Identify which cell holds the provided text, then report its (X, Y) central coordinate. 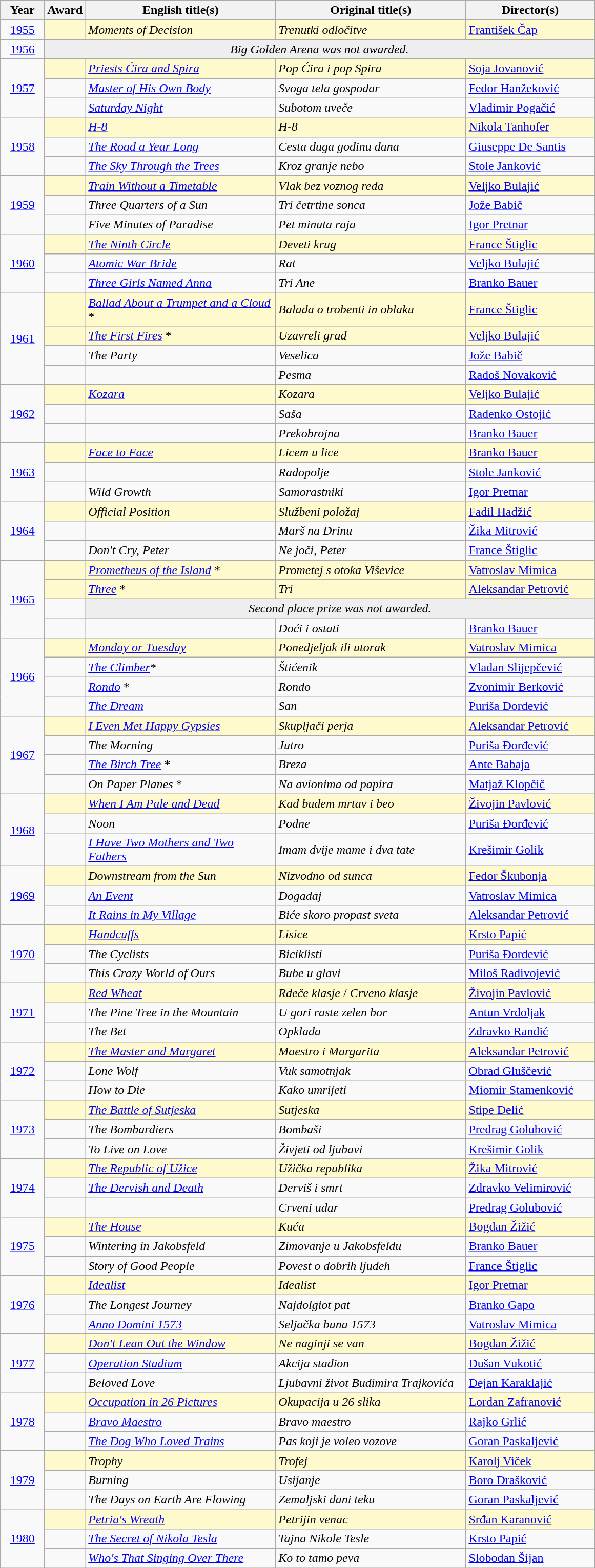
Prometheus of the Island * (180, 570)
Five Minutes of Paradise (180, 224)
1969 (23, 895)
The Birch Tree * (180, 765)
I Even Met Happy Gypsies (180, 726)
The Bet (180, 1032)
Don't Lean Out the Window (180, 1344)
Breza (371, 765)
Jutro (371, 745)
Crveni udar (371, 1207)
Ponedjeljak ili utorak (371, 648)
Slobodan Šijan (530, 1558)
Trofej (371, 1460)
Imam dvije mame i dva tate (371, 849)
Okupacija u 26 slika (371, 1402)
1957 (23, 88)
Užička republika (371, 1168)
Trenutki odločitve (371, 30)
Vlak bez voznog reda (371, 185)
Cesta duga godinu dana (371, 146)
Kroz granje nebo (371, 166)
The Climber* (180, 667)
Ne naginji se van (371, 1344)
Balada o trobenti in oblaku (371, 309)
Dejan Karaklajić (530, 1383)
The Dream (180, 706)
Branko Gapo (530, 1305)
1959 (23, 205)
The Cyclists (180, 954)
Svoga tela gospodar (371, 88)
U gori raste zelen bor (371, 1012)
Pas koji je voleo vozove (371, 1441)
Rdeče klasje / Crveno klasje (371, 993)
On Paper Planes * (180, 784)
Radoš Novaković (530, 375)
The Dervish and Death (180, 1188)
Uzavreli grad (371, 336)
1965 (23, 599)
Second place prize was not awarded. (340, 609)
Službeni položaj (371, 511)
Bube u glavi (371, 973)
1960 (23, 264)
1971 (23, 1012)
Deveti krug (371, 244)
Lone Wolf (180, 1071)
Živjeti od ljubavi (371, 1149)
Director(s) (530, 10)
1968 (23, 830)
Ne joči, Peter (371, 550)
Burning (180, 1480)
The Battle of Sutjeska (180, 1110)
Vladan Slijepčević (530, 667)
Year (23, 10)
Pop Ćira i pop Spira (371, 69)
1963 (23, 472)
Saša (371, 414)
Stipe Delić (530, 1110)
The Days on Earth Are Flowing (180, 1499)
Kako umrijeti (371, 1090)
Noon (180, 823)
Tri (371, 589)
Zemaljski dani teku (371, 1499)
Lisice (371, 935)
Pesma (371, 375)
Beloved Love (180, 1383)
1962 (23, 414)
Zimovanje u Jakobsfeldu (371, 1246)
Bravo maestro (371, 1422)
Pet minuta raja (371, 224)
The Sky Through the Trees (180, 166)
Događaj (371, 896)
The Party (180, 355)
Zdravko Randić (530, 1032)
Kuća (371, 1227)
Vladimir Pogačić (530, 108)
Three Girls Named Anna (180, 283)
1958 (23, 146)
Handcuffs (180, 935)
This Crazy World of Ours (180, 973)
Nizvodno od sunca (371, 876)
Official Position (180, 511)
1979 (23, 1480)
Opklada (371, 1032)
1970 (23, 954)
Priests Ćira and Spira (180, 69)
The Dog Who Loved Trains (180, 1441)
Three * (180, 589)
Story of Good People (180, 1266)
The First Fires * (180, 336)
Karolj Viček (530, 1460)
Srđan Karanović (530, 1519)
Bombaši (371, 1129)
Ljubavni život Budimira Trajkovića (371, 1383)
1967 (23, 755)
Wild Growth (180, 492)
Na avionima od papira (371, 784)
Monday or Tuesday (180, 648)
Doći i ostati (371, 628)
How to Die (180, 1090)
Don't Cry, Peter (180, 550)
Fadil Hadžić (530, 511)
Subotom uveče (371, 108)
1978 (23, 1422)
1976 (23, 1305)
Tri četrtine sonca (371, 205)
Anno Domini 1573 (180, 1324)
1964 (23, 531)
The Longest Journey (180, 1305)
Biće skoro propast sveta (371, 915)
Downstream from the Sun (180, 876)
Usijanje (371, 1480)
The Master and Margaret (180, 1051)
Petrijin venac (371, 1519)
Train Without a Timetable (180, 185)
Three Quarters of a Sun (180, 205)
Licem u lice (371, 453)
1955 (23, 30)
Dušan Vukotić (530, 1363)
1975 (23, 1246)
Derviš i smrt (371, 1188)
Obrad Gluščević (530, 1071)
To Live on Love (180, 1149)
Povest o dobrih ljudeh (371, 1266)
Miloš Radivojević (530, 973)
I Have Two Mothers and Two Fathers (180, 849)
1961 (23, 339)
Akcija stadion (371, 1363)
1974 (23, 1188)
Prekobrojna (371, 433)
Veselica (371, 355)
Bravo Maestro (180, 1422)
When I Am Pale and Dead (180, 803)
Rat (371, 264)
Ko to tamo peva (371, 1558)
Radenko Ostojić (530, 414)
Sutjeska (371, 1110)
1980 (23, 1539)
Podne (371, 823)
Marš na Drinu (371, 531)
English title(s) (180, 10)
Trophy (180, 1460)
Fedor Hanžeković (530, 88)
Samorastniki (371, 492)
Zvonimir Berković (530, 687)
1956 (23, 49)
Face to Face (180, 453)
Original title(s) (371, 10)
Rondo * (180, 687)
Operation Stadium (180, 1363)
1972 (23, 1071)
Matjaž Klopčič (530, 784)
Vuk samotnjak (371, 1071)
Atomic War Bride (180, 264)
The Ninth Circle (180, 244)
Wintering in Jakobsfeld (180, 1246)
1973 (23, 1129)
Petria's Wreath (180, 1519)
Štićenik (371, 667)
1966 (23, 677)
Antun Vrdoljak (530, 1012)
San (371, 706)
Tajna Nikole Tesle (371, 1539)
Ante Babaja (530, 765)
Maestro i Margarita (371, 1051)
Boro Drašković (530, 1480)
Kad budem mrtav i beo (371, 803)
The Road a Year Long (180, 146)
Moments of Decision (180, 30)
Soja Jovanović (530, 69)
The House (180, 1227)
The Morning (180, 745)
The Pine Tree in the Mountain (180, 1012)
The Bombardiers (180, 1129)
Skupljači perja (371, 726)
Giuseppe De Santis (530, 146)
Najdolgiot pat (371, 1305)
It Rains in My Village (180, 915)
1977 (23, 1363)
Prometej s otoka Viševice (371, 570)
Nikola Tanhofer (530, 127)
Who's That Singing Over There (180, 1558)
The Secret of Nikola Tesla (180, 1539)
An Event (180, 896)
Rondo (371, 687)
František Čap (530, 30)
Award (65, 10)
Fedor Škubonja (530, 876)
Ballad About a Trumpet and a Cloud * (180, 309)
Red Wheat (180, 993)
Saturday Night (180, 108)
The Republic of Užice (180, 1168)
Seljačka buna 1573 (371, 1324)
Occupation in 26 Pictures (180, 1402)
Master of His Own Body (180, 88)
Tri Ane (371, 283)
Rajko Grlić (530, 1422)
Big Golden Arena was not awarded. (320, 49)
Lordan Zafranović (530, 1402)
Radopolje (371, 472)
Biciklisti (371, 954)
Zdravko Velimirović (530, 1188)
Miomir Stamenković (530, 1090)
